Locate the cell with the specified text and output its (X, Y) center coordinate. 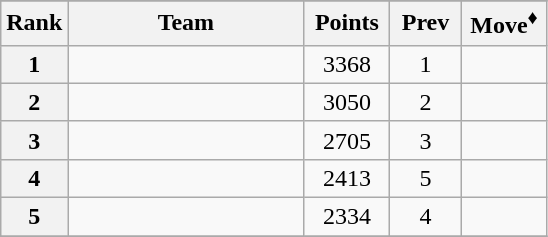
Move♦ (504, 24)
3050 (347, 102)
2413 (347, 178)
Prev (426, 24)
2334 (347, 217)
2705 (347, 140)
Points (347, 24)
Rank (34, 24)
Team (186, 24)
3368 (347, 64)
